Provide the [x, y] coordinate of the cell's center where the given text is located.  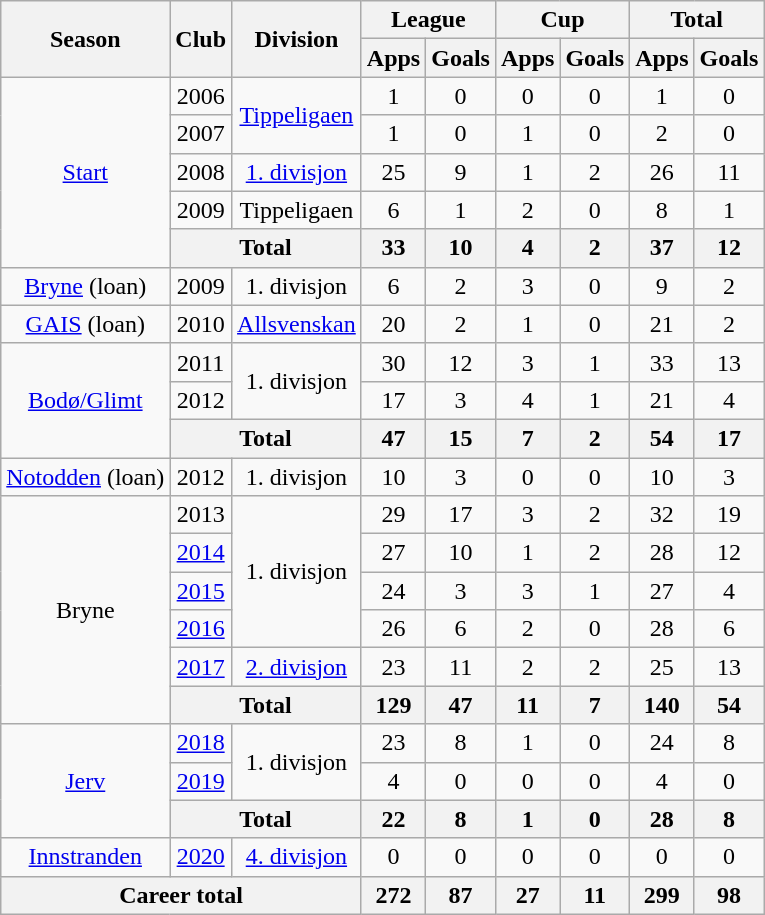
29 [393, 515]
2020 [201, 857]
Bryne (loan) [86, 286]
Bryne [86, 610]
98 [729, 895]
140 [662, 705]
15 [461, 438]
Career total [182, 895]
Notodden (loan) [86, 477]
22 [393, 819]
Allsvenskan [297, 324]
Start [86, 172]
Cup [562, 20]
20 [393, 324]
2013 [201, 515]
Club [201, 39]
Division [297, 39]
League [428, 20]
2018 [201, 743]
30 [393, 362]
2011 [201, 362]
Innstranden [86, 857]
19 [729, 515]
Jerv [86, 781]
2. divisjon [297, 667]
32 [662, 515]
2006 [201, 96]
2014 [201, 553]
2010 [201, 324]
37 [662, 248]
2007 [201, 134]
2008 [201, 172]
2017 [201, 667]
2016 [201, 629]
299 [662, 895]
Season [86, 39]
272 [393, 895]
Bodø/Glimt [86, 400]
4. divisjon [297, 857]
GAIS (loan) [86, 324]
87 [461, 895]
129 [393, 705]
2015 [201, 591]
2019 [201, 781]
